Extract the (x, y) coordinate from the center of the cell holding the provided text.  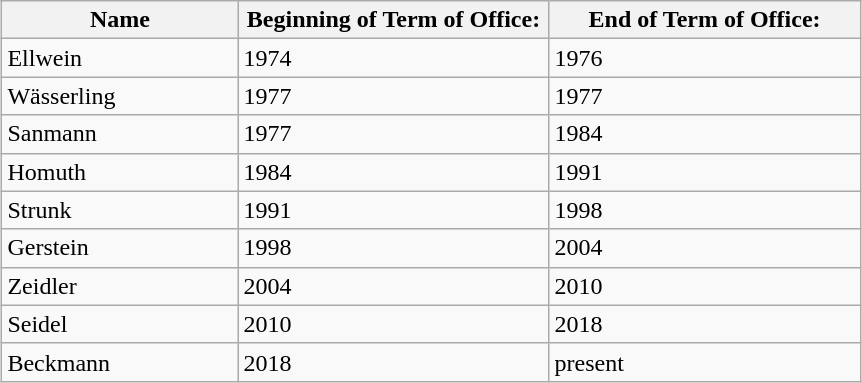
Name (120, 20)
Beckmann (120, 362)
Homuth (120, 172)
Wässerling (120, 96)
Zeidler (120, 286)
End of Term of Office: (704, 20)
Beginning of Term of Office: (394, 20)
present (704, 362)
Sanmann (120, 134)
Strunk (120, 210)
Gerstein (120, 248)
Seidel (120, 324)
1976 (704, 58)
1974 (394, 58)
Ellwein (120, 58)
